Determine the [x, y] coordinate at the center of the cell enclosing the given text.  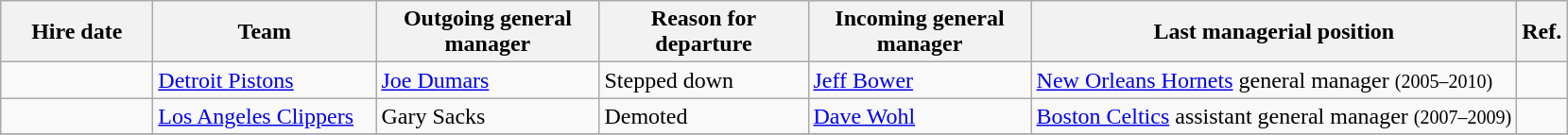
Last managerial position [1274, 32]
Los Angeles Clippers [265, 116]
Reason for departure [703, 32]
Demoted [703, 116]
Team [265, 32]
Outgoing general manager [488, 32]
New Orleans Hornets general manager (2005–2010) [1274, 80]
Jeff Bower [920, 80]
Joe Dumars [488, 80]
Dave Wohl [920, 116]
Incoming general manager [920, 32]
Boston Celtics assistant general manager (2007–2009) [1274, 116]
Gary Sacks [488, 116]
Hire date [78, 32]
Stepped down [703, 80]
Detroit Pistons [265, 80]
Ref. [1542, 32]
